Locate the cell with the specified text and output its [X, Y] center coordinate. 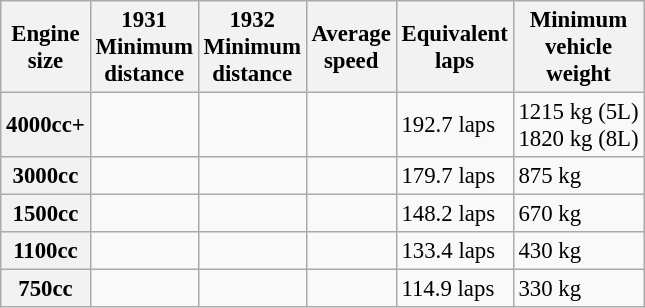
875 kg [578, 176]
670 kg [578, 214]
4000cc+ [46, 126]
Minimumvehicle weight [578, 47]
Average speed [351, 47]
192.7 laps [454, 126]
148.2 laps [454, 214]
1932Minimum distance [252, 47]
430 kg [578, 251]
Engine size [46, 47]
114.9 laps [454, 289]
750cc [46, 289]
3000cc [46, 176]
1500cc [46, 214]
1100cc [46, 251]
Equivalent laps [454, 47]
330 kg [578, 289]
1215 kg (5L)1820 kg (8L) [578, 126]
179.7 laps [454, 176]
133.4 laps [454, 251]
1931Minimum distance [144, 47]
